For the text-containing cell, return its midpoint in (X, Y) coordinate format. 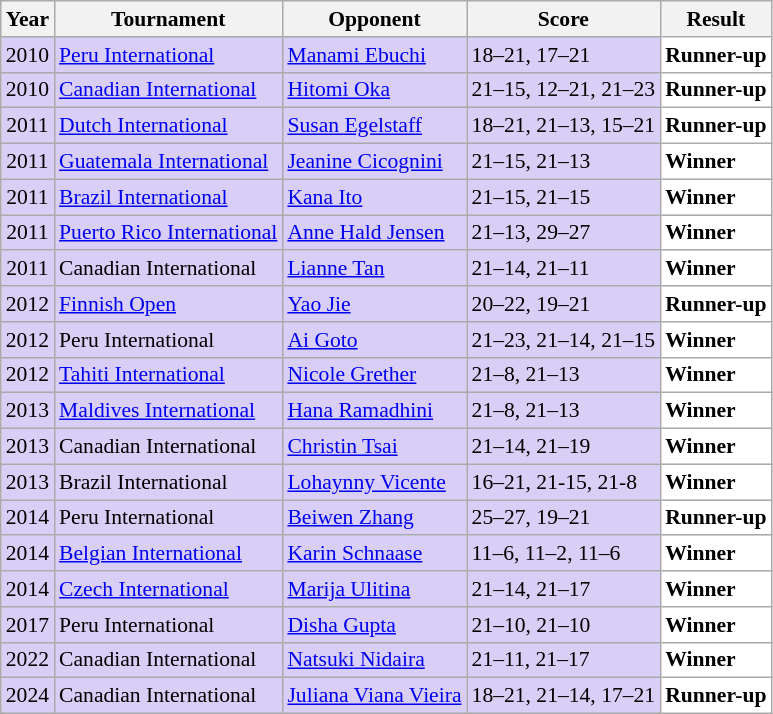
Finnish Open (168, 304)
Ai Goto (374, 340)
Dutch International (168, 126)
11–6, 11–2, 11–6 (564, 554)
20–22, 19–21 (564, 304)
Anne Hald Jensen (374, 233)
Tahiti International (168, 375)
Christin Tsai (374, 447)
Hitomi Oka (374, 90)
Karin Schnaase (374, 554)
Marija Ulitina (374, 589)
Result (716, 19)
21–15, 21–13 (564, 162)
18–21, 21–13, 15–21 (564, 126)
Maldives International (168, 411)
Opponent (374, 19)
Natsuki Nidaira (374, 660)
18–21, 21–14, 17–21 (564, 696)
Disha Gupta (374, 625)
2024 (28, 696)
Year (28, 19)
25–27, 19–21 (564, 518)
Susan Egelstaff (374, 126)
2022 (28, 660)
Lianne Tan (374, 269)
Guatemala International (168, 162)
16–21, 21-15, 21-8 (564, 482)
Kana Ito (374, 197)
Tournament (168, 19)
18–21, 17–21 (564, 55)
Lohaynny Vicente (374, 482)
Puerto Rico International (168, 233)
21–13, 29–27 (564, 233)
Belgian International (168, 554)
21–14, 21–17 (564, 589)
Score (564, 19)
Hana Ramadhini (374, 411)
Nicole Grether (374, 375)
Beiwen Zhang (374, 518)
21–15, 21–15 (564, 197)
21–14, 21–19 (564, 447)
Czech International (168, 589)
Juliana Viana Vieira (374, 696)
21–15, 12–21, 21–23 (564, 90)
Manami Ebuchi (374, 55)
21–10, 21–10 (564, 625)
21–14, 21–11 (564, 269)
Yao Jie (374, 304)
Jeanine Cicognini (374, 162)
21–23, 21–14, 21–15 (564, 340)
21–11, 21–17 (564, 660)
2017 (28, 625)
